Detect which cell encompasses the target text, then output its (X, Y) center coordinate. 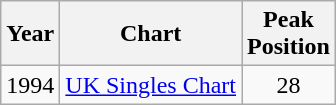
1994 (30, 85)
UK Singles Chart (151, 85)
Chart (151, 34)
28 (289, 85)
PeakPosition (289, 34)
Year (30, 34)
